Capture the cell that displays the provided text and extract its (x, y) central coordinate. 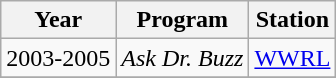
Ask Dr. Buzz (182, 58)
Year (58, 20)
Program (182, 20)
Station (292, 20)
WWRL (292, 58)
2003-2005 (58, 58)
